Return [X, Y] of the center of cell containing provided text 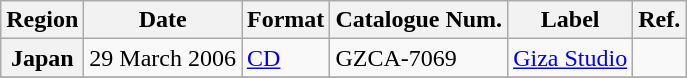
Catalogue Num. [419, 20]
Date [163, 20]
29 March 2006 [163, 58]
CD [286, 58]
Ref. [660, 20]
Region [42, 20]
Format [286, 20]
GZCA-7069 [419, 58]
Giza Studio [570, 58]
Japan [42, 58]
Label [570, 20]
